From the cell containing the given text, extract its center point as [x, y] coordinate. 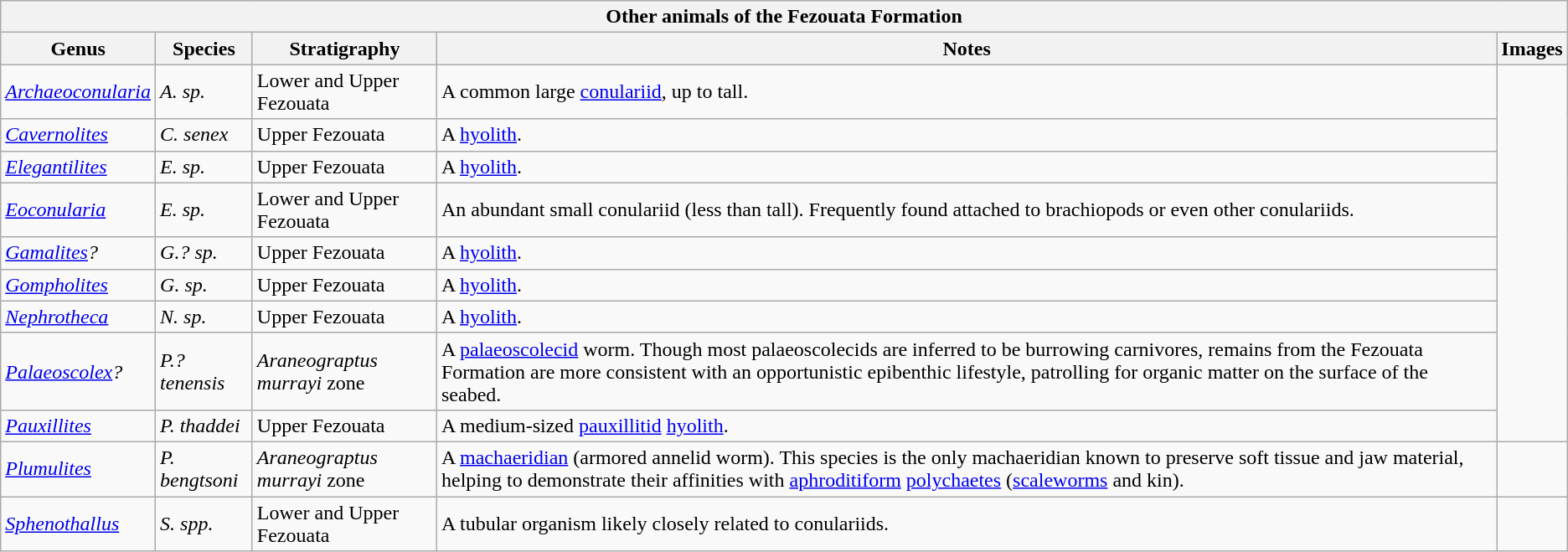
Gompholites [79, 285]
A common large conulariid, up to tall. [967, 92]
Species [204, 49]
Eoconularia [79, 209]
A tubular organism likely closely related to conulariids. [967, 523]
P.? tenensis [204, 371]
Genus [79, 49]
Pauxillites [79, 426]
Palaeoscolex? [79, 371]
A medium-sized pauxillitid hyolith. [967, 426]
Gamalites? [79, 253]
Other animals of the Fezouata Formation [784, 17]
C. senex [204, 135]
P. thaddei [204, 426]
Cavernolites [79, 135]
Nephrotheca [79, 317]
P. bengtsoni [204, 469]
A. sp. [204, 92]
Stratigraphy [344, 49]
S. spp. [204, 523]
G.? sp. [204, 253]
An abundant small conulariid (less than tall). Frequently found attached to brachiopods or even other conulariids. [967, 209]
Notes [967, 49]
Images [1532, 49]
G. sp. [204, 285]
Archaeoconularia [79, 92]
Plumulites [79, 469]
Elegantilites [79, 167]
Sphenothallus [79, 523]
N. sp. [204, 317]
